Pinpoint the cell where the given text exists, returning its (X, Y) midpoint coordinate. 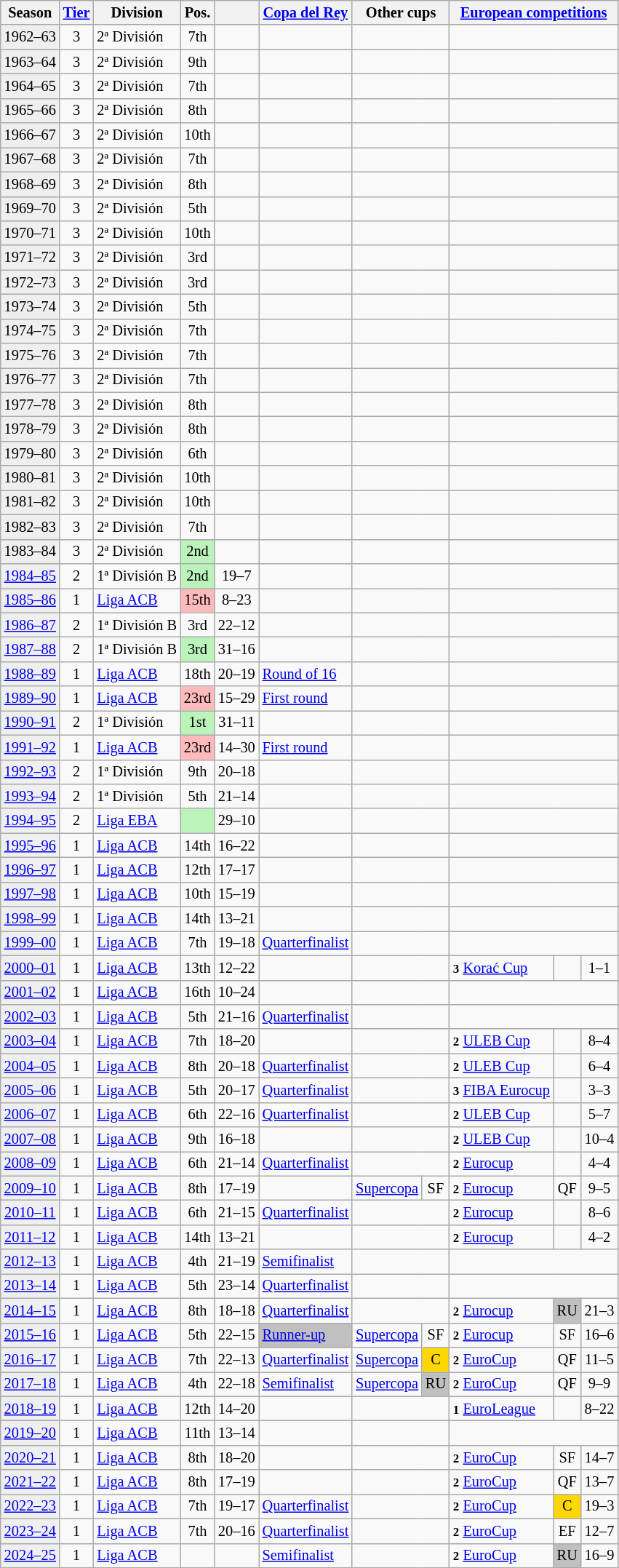
1987–88 (31, 649)
2021–22 (31, 1482)
1976–77 (31, 380)
1965–66 (31, 111)
1992–93 (31, 772)
2008–09 (31, 1163)
20–19 (237, 674)
18th (198, 674)
31–11 (237, 723)
2007–08 (31, 1139)
1978–79 (31, 429)
1 EuroLeague (502, 1409)
1999–00 (31, 943)
22–18 (237, 1384)
2012–13 (31, 1262)
1983–84 (31, 552)
1973–74 (31, 306)
10–24 (237, 992)
1998–99 (31, 919)
2020–21 (31, 1457)
1986–87 (31, 625)
2001–02 (31, 992)
16–22 (237, 845)
9–9 (599, 1384)
2019–20 (31, 1433)
15th (198, 600)
1969–70 (31, 209)
15–19 (237, 894)
8–6 (599, 1213)
European competitions (534, 12)
2018–19 (31, 1409)
1984–85 (31, 576)
11th (198, 1433)
15–29 (237, 699)
19–7 (237, 576)
1980–81 (31, 478)
1981–82 (31, 502)
2015–16 (31, 1335)
1988–89 (31, 674)
3 FIBA Eurocup (502, 1090)
1995–96 (31, 845)
20–16 (237, 1531)
1977–78 (31, 405)
1963–64 (31, 62)
1982–83 (31, 527)
Runner-up (305, 1335)
16–18 (237, 1139)
9–5 (599, 1188)
1996–97 (31, 869)
Round of 16 (305, 674)
1962–63 (31, 37)
16–9 (599, 1556)
1972–73 (31, 282)
1970–71 (31, 233)
1997–98 (31, 894)
2010–11 (31, 1213)
6–4 (599, 1066)
1964–65 (31, 86)
2003–04 (31, 1041)
Season (31, 12)
19–18 (237, 943)
8–22 (599, 1409)
13th (198, 968)
2017–18 (31, 1384)
22–15 (237, 1335)
1974–75 (31, 331)
12–7 (599, 1531)
19–17 (237, 1506)
2006–07 (31, 1115)
3 Korać Cup (502, 968)
2009–10 (31, 1188)
4–4 (599, 1163)
Division (137, 12)
2014–15 (31, 1310)
2016–17 (31, 1359)
2004–05 (31, 1066)
21–15 (237, 1213)
1985–86 (31, 600)
Pos. (198, 12)
Tier (77, 12)
11–5 (599, 1359)
Other cups (401, 12)
17–17 (237, 869)
16th (198, 992)
4–2 (599, 1237)
14–7 (599, 1457)
1968–69 (31, 184)
19–3 (599, 1506)
1994–95 (31, 821)
22–12 (237, 625)
2011–12 (31, 1237)
10–4 (599, 1139)
2024–25 (31, 1556)
1st (198, 723)
2002–03 (31, 1016)
1990–91 (31, 723)
8–23 (237, 600)
1989–90 (31, 699)
21–16 (237, 1016)
14–20 (237, 1409)
31–16 (237, 649)
1991–92 (31, 747)
8–4 (599, 1041)
1–1 (599, 968)
1967–68 (31, 159)
21–19 (237, 1262)
22–13 (237, 1359)
1993–94 (31, 796)
2022–23 (31, 1506)
29–10 (237, 821)
20–17 (237, 1090)
2005–06 (31, 1090)
12–22 (237, 968)
1979–80 (31, 453)
EF (567, 1531)
2013–14 (31, 1286)
21–3 (599, 1310)
13–14 (237, 1433)
5–7 (599, 1115)
2023–24 (31, 1531)
22–16 (237, 1115)
Liga EBA (137, 821)
1971–72 (31, 258)
18–18 (237, 1310)
13–7 (599, 1482)
16–6 (599, 1335)
23–14 (237, 1286)
Copa del Rey (305, 12)
14–30 (237, 747)
1975–76 (31, 356)
1966–67 (31, 135)
2000–01 (31, 968)
3–3 (599, 1090)
